Detect which cell encompasses the target text, then output its [x, y] center coordinate. 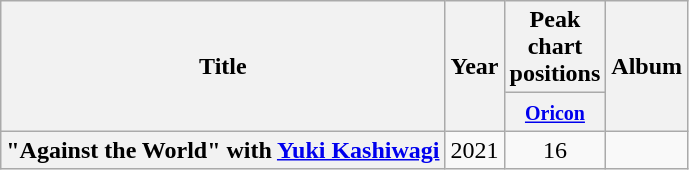
Peak chart positions [555, 47]
Title [223, 66]
Album [647, 66]
16 [555, 150]
Oricon [555, 112]
Year [474, 66]
"Against the World" with Yuki Kashiwagi [223, 150]
2021 [474, 150]
